Return the (X, Y) coordinate for the center point of the cell that contains the specified text.  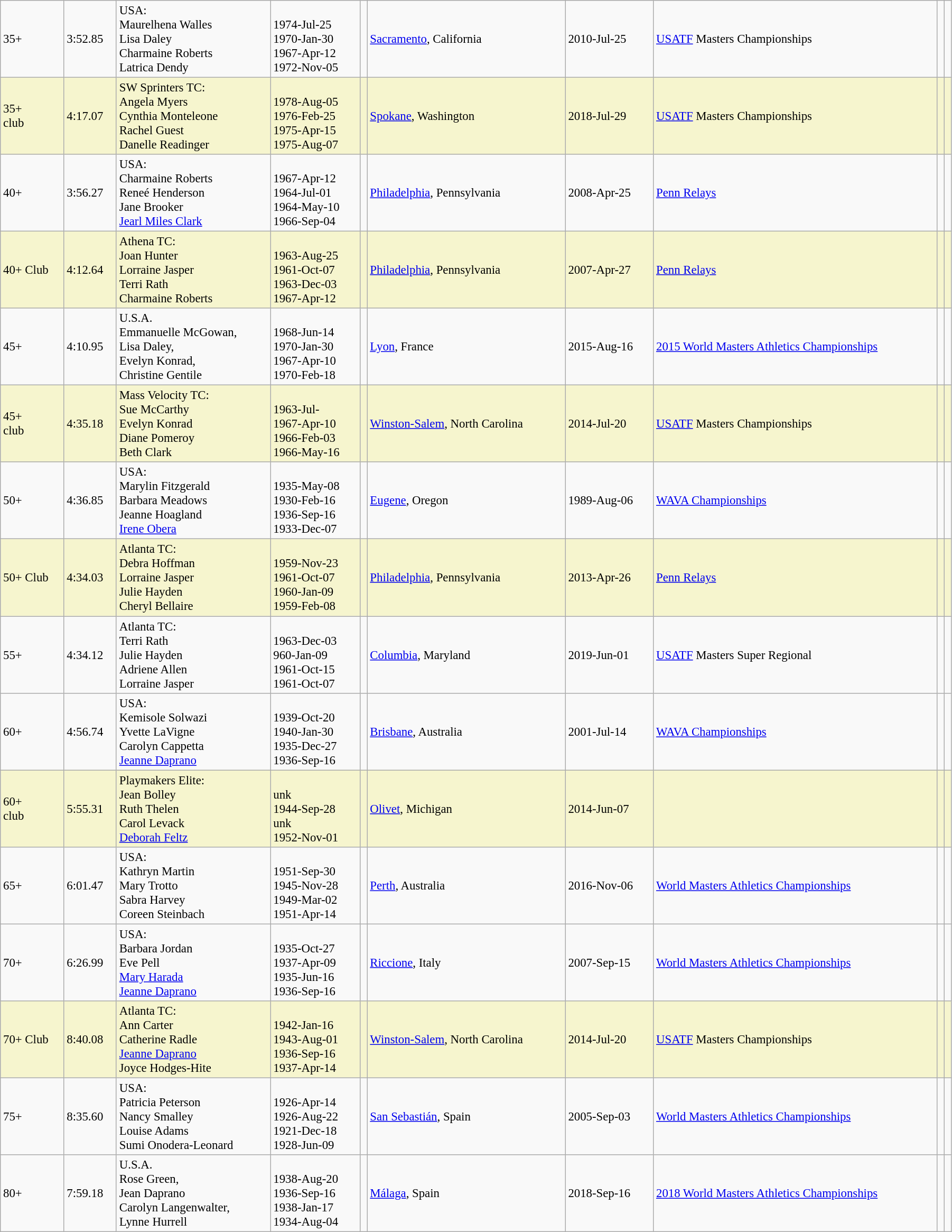
2018 World Masters Athletics Championships (796, 1193)
Sacramento, California (466, 39)
1967-Apr-121964-Jul-011964-May-101966-Sep-04 (315, 193)
35+ (32, 39)
USA:Barbara JordanEve PellMary HaradaJeanne Daprano (193, 962)
1938-Aug-201936-Sep-161938-Jan-171934-Aug-04 (315, 1193)
2016-Nov-06 (610, 885)
USA:Marylin FitzgeraldBarbara MeadowsJeanne HoaglandIrene Obera (193, 501)
Olivet, Michigan (466, 809)
2014-Jun-07 (610, 809)
1963-Aug-251961-Oct-071963-Dec-031967-Apr-12 (315, 270)
Columbia, Maryland (466, 655)
35+club (32, 116)
1968-Jun-141970-Jan-301967-Apr-101970-Feb-18 (315, 347)
1963-Jul- 1967-Apr-101966-Feb-031966-May-16 (315, 424)
3:56.27 (90, 193)
60+club (32, 809)
Eugene, Oregon (466, 501)
1939-Oct-201940-Jan-301935-Dec-271936-Sep-16 (315, 731)
SW Sprinters TC:Angela MyersCynthia MonteleoneRachel GuestDanelle Readinger (193, 116)
Riccione, Italy (466, 962)
1935-Oct-271937-Apr-091935-Jun-161936-Sep-16 (315, 962)
40+ (32, 193)
80+ (32, 1193)
U.S.A.Rose Green, Jean Daprano Carolyn Langenwalter, Lynne Hurrell (193, 1193)
50+ Club (32, 578)
Lyon, France (466, 347)
Atlanta TC:Ann CarterCatherine RadleJeanne DapranoJoyce Hodges-Hite (193, 1040)
Málaga, Spain (466, 1193)
2018-Jul-29 (610, 116)
65+ (32, 885)
U.S.A.Emmanuelle McGowan, Lisa Daley, Evelyn Konrad, Christine Gentile (193, 347)
USA:Patricia PetersonNancy SmalleyLouise AdamsSumi Onodera-Leonard (193, 1116)
2019-Jun-01 (610, 655)
Brisbane, Australia (466, 731)
USA:Charmaine RobertsReneé HendersonJane BrookerJearl Miles Clark (193, 193)
2018-Sep-16 (610, 1193)
3:52.85 (90, 39)
2005-Sep-03 (610, 1116)
Mass Velocity TC:Sue McCarthyEvelyn KonradDiane PomeroyBeth Clark (193, 424)
1935-May-081930-Feb-161936-Sep-161933-Dec-07 (315, 501)
USA:Kathryn MartinMary TrottoSabra HarveyCoreen Steinbach (193, 885)
45+ (32, 347)
55+ (32, 655)
1942-Jan-161943-Aug-011936-Sep-161937-Apr-14 (315, 1040)
USA:Maurelhena WallesLisa DaleyCharmaine RobertsLatrica Dendy (193, 39)
USA:Kemisole SolwaziYvette LaVigneCarolyn CappettaJeanne Daprano (193, 731)
45+club (32, 424)
7:59.18 (90, 1193)
8:40.08 (90, 1040)
4:56.74 (90, 731)
Playmakers Elite: Jean BolleyRuth ThelenCarol LevackDeborah Feltz (193, 809)
2013-Apr-26 (610, 578)
4:10.95 (90, 347)
8:35.60 (90, 1116)
1989-Aug-06 (610, 501)
70+ Club (32, 1040)
40+ Club (32, 270)
2001-Jul-14 (610, 731)
unk1944-Sep-28unk1952-Nov-01 (315, 809)
1978-Aug-051976-Feb-251975-Apr-151975-Aug-07 (315, 116)
4:34.03 (90, 578)
4:35.18 (90, 424)
2008-Apr-25 (610, 193)
Perth, Australia (466, 885)
4:34.12 (90, 655)
1974-Jul-251970-Jan-301967-Apr-121972-Nov-05 (315, 39)
1963-Dec-03960-Jan-091961-Oct-151961-Oct-07 (315, 655)
1959-Nov-231961-Oct-071960-Jan-091959-Feb-08 (315, 578)
4:17.07 (90, 116)
5:55.31 (90, 809)
4:12.64 (90, 270)
Atlanta TC:Debra HoffmanLorraine JasperJulie HaydenCheryl Bellaire (193, 578)
6:26.99 (90, 962)
50+ (32, 501)
1926-Apr-141926-Aug-221921-Dec-181928-Jun-09 (315, 1116)
2015 World Masters Athletics Championships (796, 347)
4:36.85 (90, 501)
6:01.47 (90, 885)
2015-Aug-16 (610, 347)
1951-Sep-301945-Nov-281949-Mar-021951-Apr-14 (315, 885)
60+ (32, 731)
Spokane, Washington (466, 116)
2007-Apr-27 (610, 270)
USATF Masters Super Regional (796, 655)
San Sebastián, Spain (466, 1116)
Athena TC:Joan HunterLorraine JasperTerri RathCharmaine Roberts (193, 270)
70+ (32, 962)
2010-Jul-25 (610, 39)
75+ (32, 1116)
Atlanta TC:Terri RathJulie HaydenAdriene AllenLorraine Jasper (193, 655)
2007-Sep-15 (610, 962)
